Scan for the cell matching the given text and deliver its (x, y) coordinate at center. 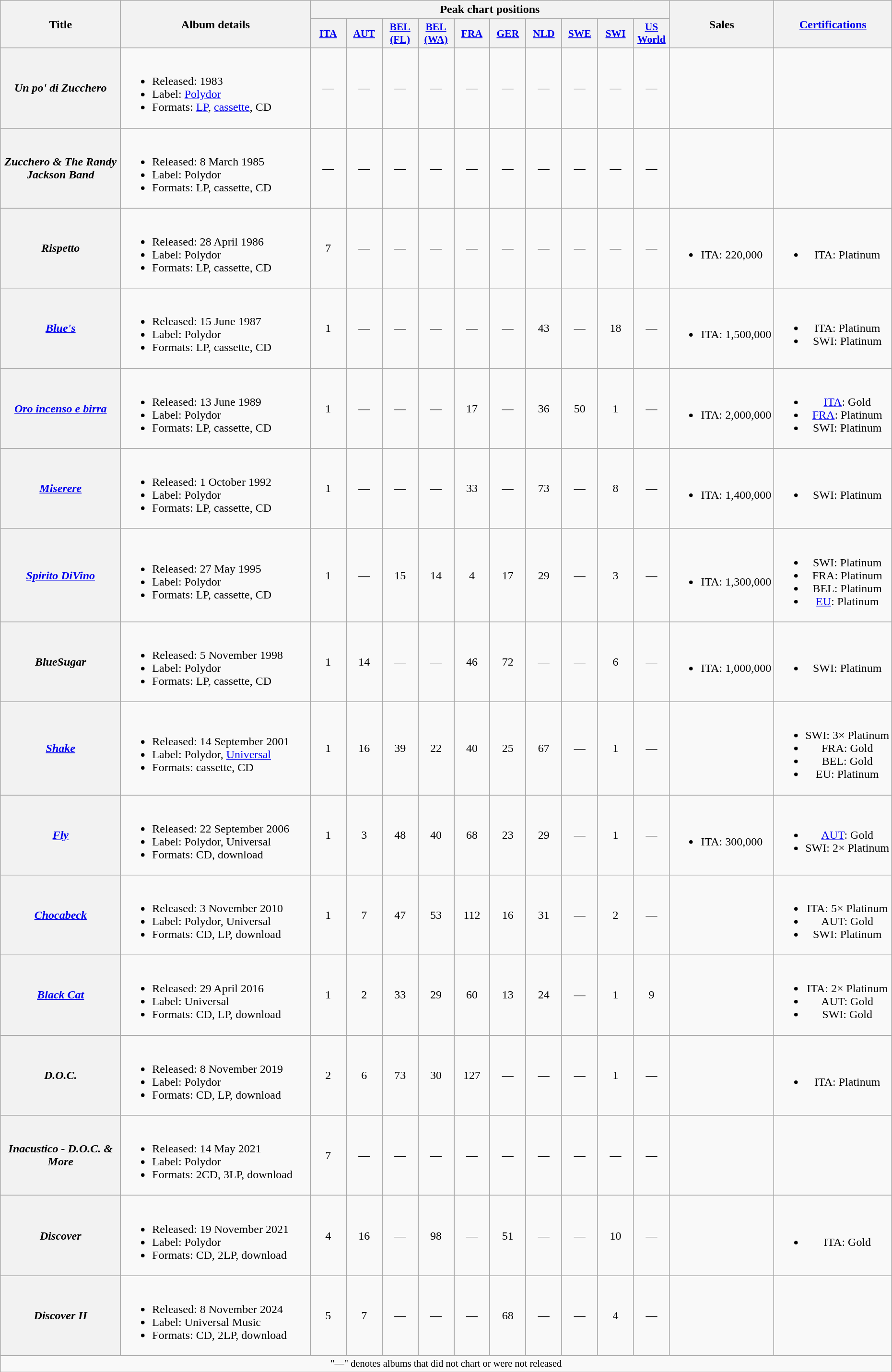
72 (507, 662)
Released: 3 November 2010Label: Polydor, UniversalFormats: CD, LP, download (216, 915)
18 (616, 328)
ITA: 2,000,000 (722, 409)
9 (651, 996)
SWE (579, 34)
ITA: 1,500,000 (722, 328)
47 (400, 915)
Released: 1 October 1992Label: PolydorFormats: LP, cassette, CD (216, 488)
51 (507, 1235)
Blue's (60, 328)
98 (436, 1235)
NLD (544, 34)
Zucchero & The Randy Jackson Band (60, 168)
8 (616, 488)
50 (579, 409)
Black Cat (60, 996)
Released: 8 November 2024Label: Universal MusicFormats: CD, 2LP, download (216, 1316)
SWI (616, 34)
Released: 1983Label: PolydorFormats: LP, cassette, CD (216, 88)
Miserere (60, 488)
Spirito DiVino (60, 575)
48 (400, 835)
SWI: 3× PlatinumFRA: GoldBEL: GoldEU: Platinum (833, 748)
Released: 29 April 2016Label: UniversalFormats: CD, LP, download (216, 996)
13 (507, 996)
BlueSugar (60, 662)
46 (472, 662)
Discover (60, 1235)
5 (328, 1316)
Chocabeck (60, 915)
ITA: 220,000 (722, 248)
31 (544, 915)
Released: 27 May 1995Label: PolydorFormats: LP, cassette, CD (216, 575)
Released: 5 November 1998Label: PolydorFormats: LP, cassette, CD (216, 662)
AUT: GoldSWI: 2× Platinum (833, 835)
GER (507, 34)
Inacustico - D.O.C. & More (60, 1156)
Released: 19 November 2021Label: PolydorFormats: CD, 2LP, download (216, 1235)
36 (544, 409)
Released: 13 June 1989Label: PolydorFormats: LP, cassette, CD (216, 409)
"—" denotes albums that did not chart or were not released (446, 1364)
112 (472, 915)
ITA: 5× PlatinumAUT: GoldSWI: Platinum (833, 915)
Title (60, 24)
23 (507, 835)
ITA: 2× PlatinumAUT: GoldSWI: Gold (833, 996)
22 (436, 748)
Certifications (833, 24)
Rispetto (60, 248)
ITA (328, 34)
ITA: 1,300,000 (722, 575)
Fly (60, 835)
FRA (472, 34)
ITA: Gold (833, 1235)
Sales (722, 24)
Un po' di Zucchero (60, 88)
Album details (216, 24)
Released: 22 September 2006Label: Polydor, UniversalFormats: CD, download (216, 835)
ITA: 1,000,000 (722, 662)
AUT (364, 34)
Released: 14 September 2001Label: Polydor, UniversalFormats: cassette, CD (216, 748)
Released: 28 April 1986Label: PolydorFormats: LP, cassette, CD (216, 248)
ITA: 300,000 (722, 835)
39 (400, 748)
10 (616, 1235)
Released: 15 June 1987Label: PolydorFormats: LP, cassette, CD (216, 328)
53 (436, 915)
Peak chart positions (490, 10)
67 (544, 748)
ITA: GoldFRA: PlatinumSWI: Platinum (833, 409)
BEL (WA) (436, 34)
Oro incenso e birra (60, 409)
Discover II (60, 1316)
USWorld (651, 34)
SWI: PlatinumFRA: PlatinumBEL: PlatinumEU: Platinum (833, 575)
60 (472, 996)
25 (507, 748)
15 (400, 575)
D.O.C. (60, 1075)
Released: 8 March 1985Label: PolydorFormats: LP, cassette, CD (216, 168)
ITA: PlatinumSWI: Platinum (833, 328)
Shake (60, 748)
43 (544, 328)
30 (436, 1075)
127 (472, 1075)
24 (544, 996)
Released: 14 May 2021Label: PolydorFormats: 2CD, 3LP, download (216, 1156)
ITA: 1,400,000 (722, 488)
BEL (FL) (400, 34)
Released: 8 November 2019Label: PolydorFormats: CD, LP, download (216, 1075)
